Return [X, Y] of the center of cell containing provided text 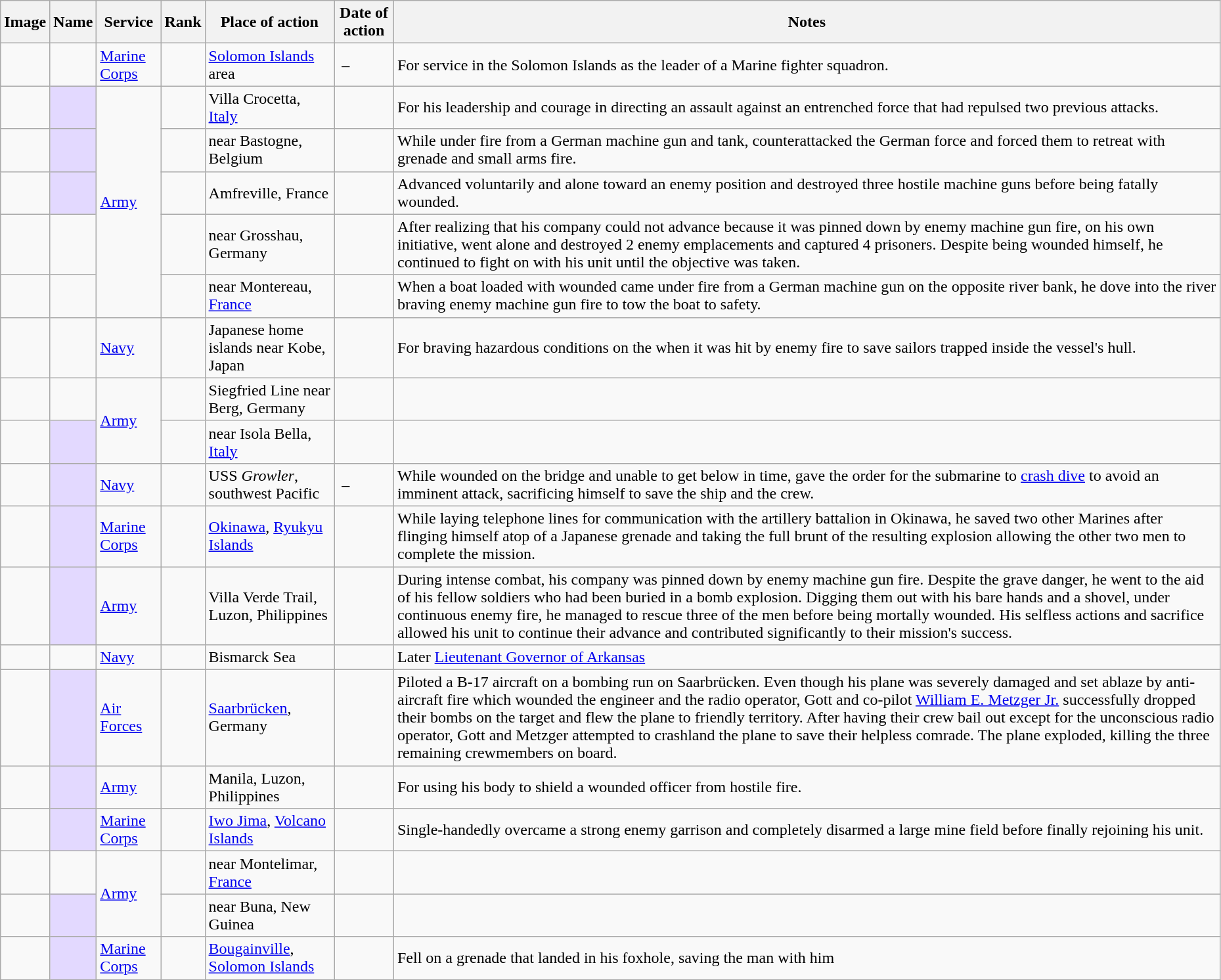
Okinawa, Ryukyu Islands [269, 536]
Iwo Jima, Volcano Islands [269, 830]
Image [25, 22]
Fell on a grenade that landed in his foxhole, saving the man with him [807, 958]
Saarbrücken, Germany [269, 718]
Place of action [269, 22]
near Montereau, France [269, 296]
near Buna, New Guinea [269, 916]
Villa Verde Trail, Luzon, Philippines [269, 606]
Service [129, 22]
For using his body to shield a wounded officer from hostile fire. [807, 787]
Villa Crocetta, Italy [269, 108]
Notes [807, 22]
Later Lieutenant Governor of Arkansas [807, 657]
Amfreville, France [269, 193]
Siegfried Line near Berg, Germany [269, 399]
near Isola Bella, Italy [269, 441]
Rank [183, 22]
Single-handedly overcame a strong enemy garrison and completely disarmed a large mine field before finally rejoining his unit. [807, 830]
Bougainville, Solomon Islands [269, 958]
Advanced voluntarily and alone toward an enemy position and destroyed three hostile machine guns before being fatally wounded. [807, 193]
near Grosshau, Germany [269, 244]
Japanese home islands near Kobe, Japan [269, 347]
For braving hazardous conditions on the when it was hit by enemy fire to save sailors trapped inside the vessel's hull. [807, 347]
Solomon Islands area [269, 64]
Air Forces [129, 718]
For his leadership and courage in directing an assault against an entrenched force that had repulsed two previous attacks. [807, 108]
Name [74, 22]
While under fire from a German machine gun and tank, counterattacked the German force and forced them to retreat with grenade and small arms fire. [807, 150]
Date of action [364, 22]
Manila, Luzon, Philippines [269, 787]
near Bastogne, Belgium [269, 150]
near Montelimar, France [269, 872]
For service in the Solomon Islands as the leader of a Marine fighter squadron. [807, 64]
USS Growler, southwest Pacific [269, 485]
Bismarck Sea [269, 657]
